Extract the [X, Y] coordinate from the center of the cell holding the provided text.  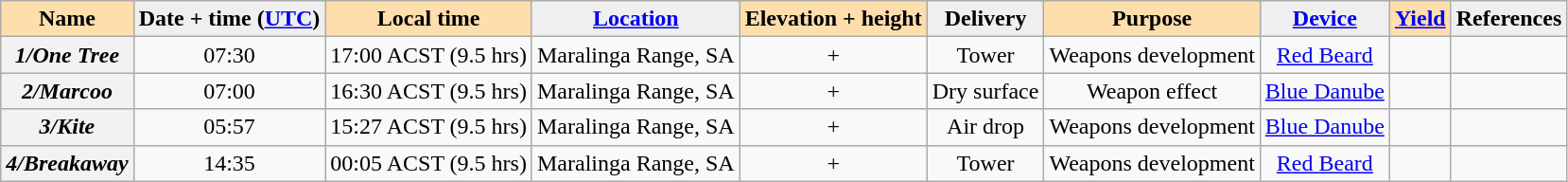
16:30 ACST (9.5 hrs) [429, 91]
Device [1324, 19]
15:27 ACST (9.5 hrs) [429, 127]
Location [636, 19]
Delivery [985, 19]
07:30 [229, 55]
Date + time (UTC) [229, 19]
3/Kite [67, 127]
Air drop [985, 127]
14:35 [229, 163]
Yield [1420, 19]
1/One Tree [67, 55]
Purpose [1152, 19]
Local time [429, 19]
05:57 [229, 127]
07:00 [229, 91]
4/Breakaway [67, 163]
Name [67, 19]
References [1509, 19]
17:00 ACST (9.5 hrs) [429, 55]
Dry surface [985, 91]
00:05 ACST (9.5 hrs) [429, 163]
2/Marcoo [67, 91]
Elevation + height [833, 19]
Weapon effect [1152, 91]
